Scan for the cell matching the given text and deliver its (X, Y) coordinate at center. 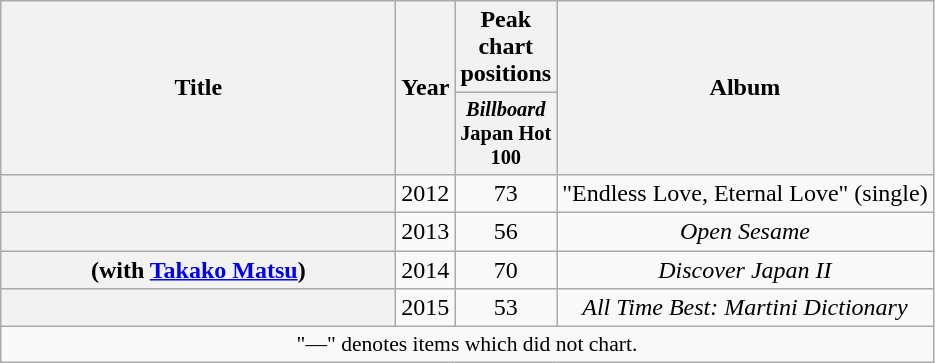
Album (746, 88)
70 (506, 270)
Year (426, 88)
2012 (426, 193)
"—" denotes items which did not chart. (467, 345)
Billboard Japan Hot 100 (506, 134)
2014 (426, 270)
"Endless Love, Eternal Love" (single) (746, 193)
Open Sesame (746, 232)
(with Takako Matsu) (198, 270)
Peak chart positions (506, 47)
2015 (426, 308)
73 (506, 193)
56 (506, 232)
2013 (426, 232)
Title (198, 88)
Discover Japan II (746, 270)
53 (506, 308)
All Time Best: Martini Dictionary (746, 308)
